Pinpoint the cell where the given text exists, returning its (x, y) midpoint coordinate. 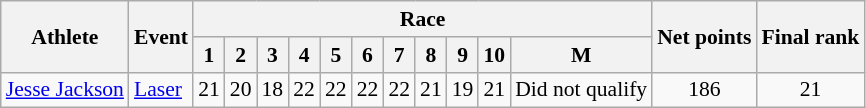
Race (422, 19)
19 (463, 90)
10 (494, 55)
9 (463, 55)
5 (336, 55)
Laser (161, 90)
7 (399, 55)
3 (272, 55)
4 (304, 55)
Net points (704, 36)
Event (161, 36)
18 (272, 90)
20 (241, 90)
Did not qualify (581, 90)
6 (368, 55)
Jesse Jackson (65, 90)
2 (241, 55)
8 (431, 55)
186 (704, 90)
Athlete (65, 36)
1 (209, 55)
Final rank (810, 36)
M (581, 55)
